Return [X, Y] of the center of cell containing provided text 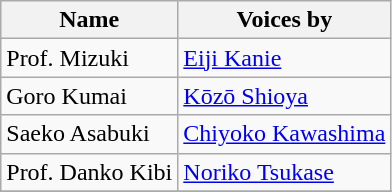
Prof. Mizuki [90, 58]
Saeko Asabuki [90, 134]
Goro Kumai [90, 96]
Voices by [284, 20]
Chiyoko Kawashima [284, 134]
Noriko Tsukase [284, 172]
Kōzō Shioya [284, 96]
Eiji Kanie [284, 58]
Prof. Danko Kibi [90, 172]
Name [90, 20]
